Output the [x, y] coordinate of the center of the cell containing the given text.  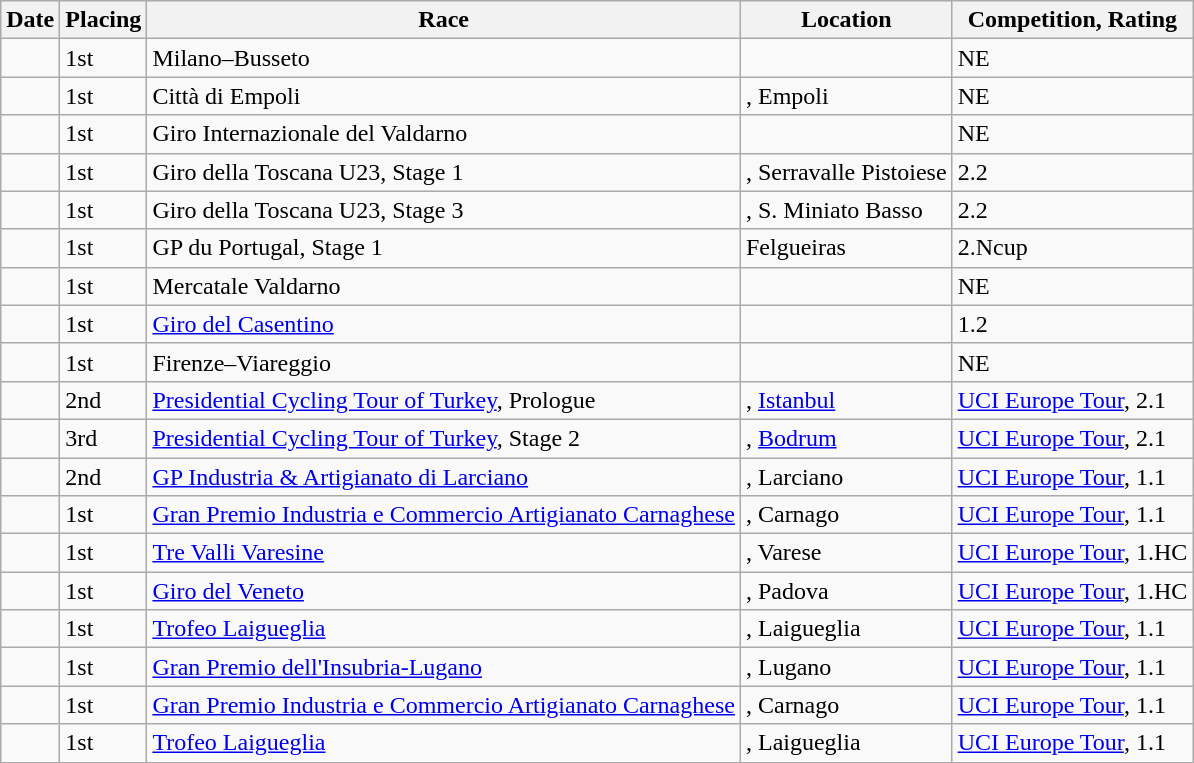
, Varese [846, 553]
Giro della Toscana U23, Stage 1 [444, 172]
Mercatale Valdarno [444, 286]
Giro della Toscana U23, Stage 3 [444, 210]
, Serravalle Pistoiese [846, 172]
Firenze–Viareggio [444, 362]
, Lugano [846, 667]
Milano–Busseto [444, 58]
Felgueiras [846, 248]
Placing [104, 20]
1.2 [1072, 324]
Date [30, 20]
, Bodrum [846, 438]
Presidential Cycling Tour of Turkey, Stage 2 [444, 438]
Presidential Cycling Tour of Turkey, Prologue [444, 400]
GP Industria & Artigianato di Larciano [444, 477]
, Larciano [846, 477]
Gran Premio dell'Insubria-Lugano [444, 667]
, Padova [846, 591]
Location [846, 20]
2.Ncup [1072, 248]
GP du Portugal, Stage 1 [444, 248]
Giro del Casentino [444, 324]
Tre Valli Varesine [444, 553]
, S. Miniato Basso [846, 210]
Città di Empoli [444, 96]
Race [444, 20]
Competition, Rating [1072, 20]
3rd [104, 438]
, Istanbul [846, 400]
, Empoli [846, 96]
Giro del Veneto [444, 591]
Giro Internazionale del Valdarno [444, 134]
